Output the [x, y] coordinate of the center of the cell containing the given text.  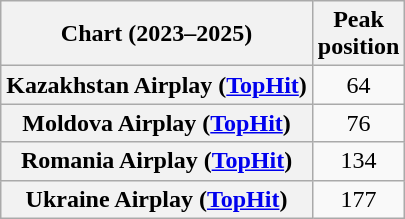
Ukraine Airplay (TopHit) [157, 199]
Kazakhstan Airplay (TopHit) [157, 85]
Moldova Airplay (TopHit) [157, 123]
177 [358, 199]
Chart (2023–2025) [157, 34]
76 [358, 123]
64 [358, 85]
134 [358, 161]
Romania Airplay (TopHit) [157, 161]
Peakposition [358, 34]
